Detect which cell encompasses the target text, then output its [X, Y] center coordinate. 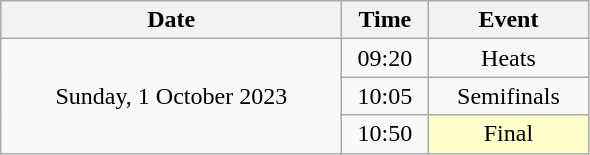
Time [385, 20]
10:05 [385, 96]
Sunday, 1 October 2023 [172, 96]
Date [172, 20]
09:20 [385, 58]
Event [508, 20]
Heats [508, 58]
Semifinals [508, 96]
Final [508, 134]
10:50 [385, 134]
